For the text-containing cell, return its midpoint in [x, y] coordinate format. 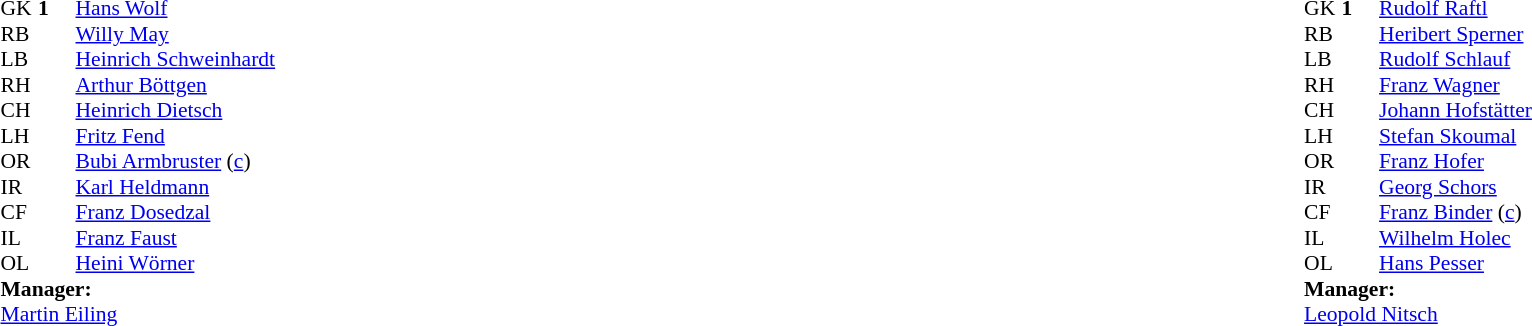
Franz Wagner [1456, 85]
Heinrich Schweinhardt [176, 59]
Franz Binder (c) [1456, 213]
Heinrich Dietsch [176, 111]
Rudolf Schlauf [1456, 59]
Arthur Böttgen [176, 85]
Fritz Fend [176, 136]
Heini Wörner [176, 263]
Johann Hofstätter [1456, 111]
Karl Heldmann [176, 187]
Heribert Sperner [1456, 34]
Bubi Armbruster (c) [176, 161]
Wilhelm Holec [1456, 238]
Franz Faust [176, 238]
Franz Dosedzal [176, 213]
Stefan Skoumal [1456, 136]
Hans Pesser [1456, 263]
Willy May [176, 34]
Georg Schors [1456, 187]
Franz Hofer [1456, 161]
